Determine the (x, y) coordinate at the center of the cell enclosing the given text.  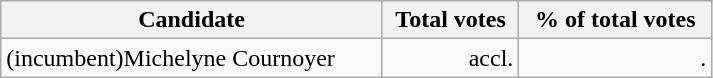
. (616, 58)
Total votes (450, 20)
accl. (450, 58)
Candidate (192, 20)
% of total votes (616, 20)
(incumbent)Michelyne Cournoyer (192, 58)
